Extract the [x, y] coordinate from the center of the cell holding the provided text.  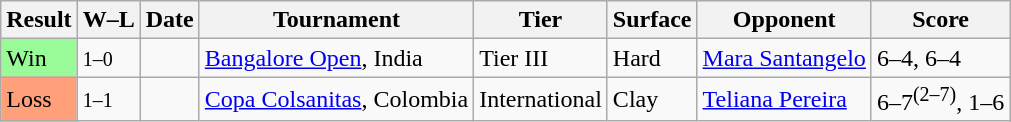
1–1 [108, 100]
Surface [652, 20]
Score [940, 20]
Bangalore Open, India [336, 58]
Tier [541, 20]
Date [170, 20]
Opponent [784, 20]
Loss [39, 100]
Win [39, 58]
Result [39, 20]
Teliana Pereira [784, 100]
Clay [652, 100]
Tier III [541, 58]
6–7(2–7), 1–6 [940, 100]
Tournament [336, 20]
International [541, 100]
W–L [108, 20]
Copa Colsanitas, Colombia [336, 100]
Hard [652, 58]
1–0 [108, 58]
Mara Santangelo [784, 58]
6–4, 6–4 [940, 58]
